Provide the [x, y] coordinate of the cell's center where the given text is located.  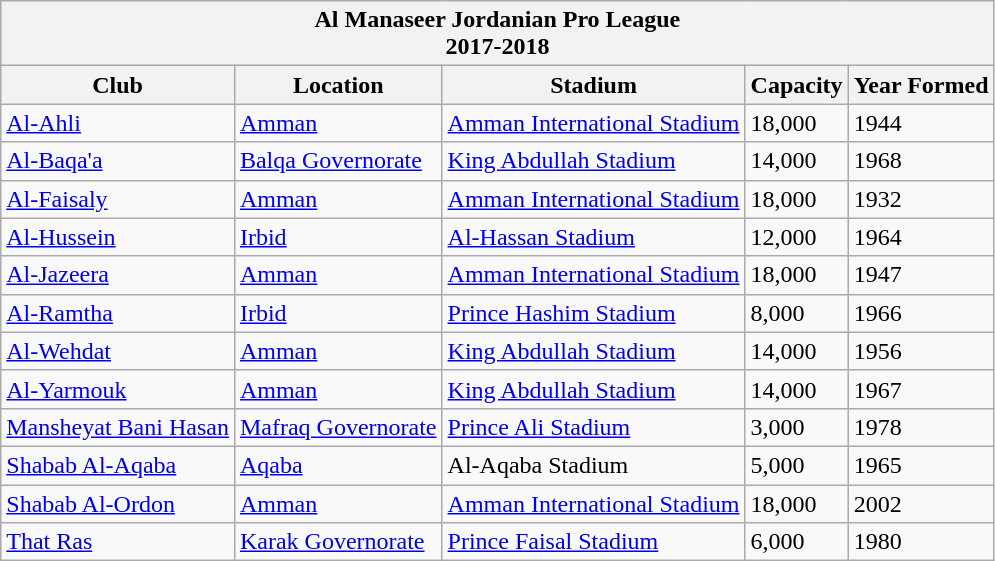
Shabab Al-Ordon [118, 503]
Al-Yarmouk [118, 389]
Prince Hashim Stadium [594, 313]
Mansheyat Bani Hasan [118, 427]
Shabab Al-Aqaba [118, 465]
Mafraq Governorate [338, 427]
Al-Aqaba Stadium [594, 465]
Club [118, 85]
Location [338, 85]
Al-Ramtha [118, 313]
Year Formed [921, 85]
Prince Ali Stadium [594, 427]
8,000 [796, 313]
Prince Faisal Stadium [594, 542]
1944 [921, 123]
Stadium [594, 85]
Aqaba [338, 465]
Karak Governorate [338, 542]
1964 [921, 237]
1965 [921, 465]
Al-Faisaly [118, 199]
1967 [921, 389]
Al-Hussein [118, 237]
1980 [921, 542]
Al-Baqa'a [118, 161]
Al-Wehdat [118, 351]
1978 [921, 427]
5,000 [796, 465]
Capacity [796, 85]
That Ras [118, 542]
2002 [921, 503]
Al-Ahli [118, 123]
1947 [921, 275]
Al Manaseer Jordanian Pro League2017-2018 [498, 34]
1956 [921, 351]
Al-Hassan Stadium [594, 237]
12,000 [796, 237]
Al-Jazeera [118, 275]
3,000 [796, 427]
1968 [921, 161]
6,000 [796, 542]
1966 [921, 313]
Balqa Governorate [338, 161]
1932 [921, 199]
